Capture the cell that displays the provided text and extract its [x, y] central coordinate. 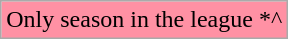
Only season in the league *^ [144, 20]
